Pinpoint the cell where the given text exists, returning its (x, y) midpoint coordinate. 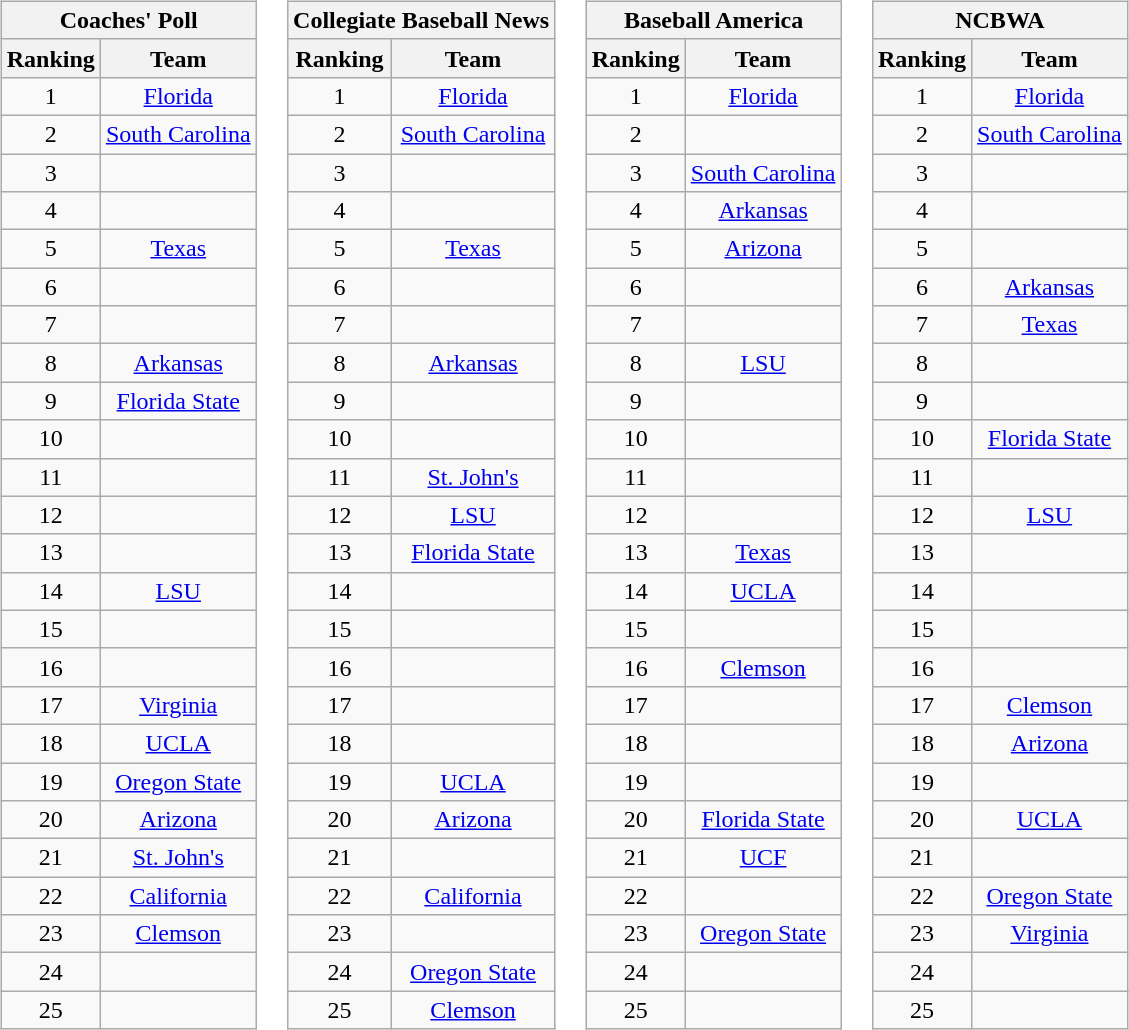
Collegiate Baseball News (422, 20)
NCBWA (1000, 20)
Coaches' Poll (128, 20)
Baseball America (714, 20)
UCF (763, 858)
